Capture the cell that displays the provided text and extract its [x, y] central coordinate. 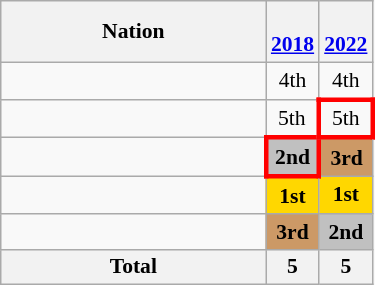
2018 [292, 32]
Total [134, 267]
2022 [346, 32]
Nation [134, 32]
